Pinpoint the cell where the given text exists, returning its [X, Y] midpoint coordinate. 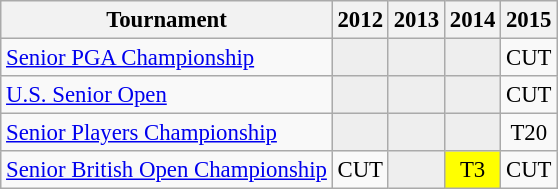
T3 [472, 170]
Senior British Open Championship [166, 170]
2015 [529, 20]
T20 [529, 133]
Tournament [166, 20]
2013 [416, 20]
Senior PGA Championship [166, 58]
Senior Players Championship [166, 133]
2014 [472, 20]
U.S. Senior Open [166, 95]
2012 [360, 20]
